Detect which cell encompasses the target text, then output its [x, y] center coordinate. 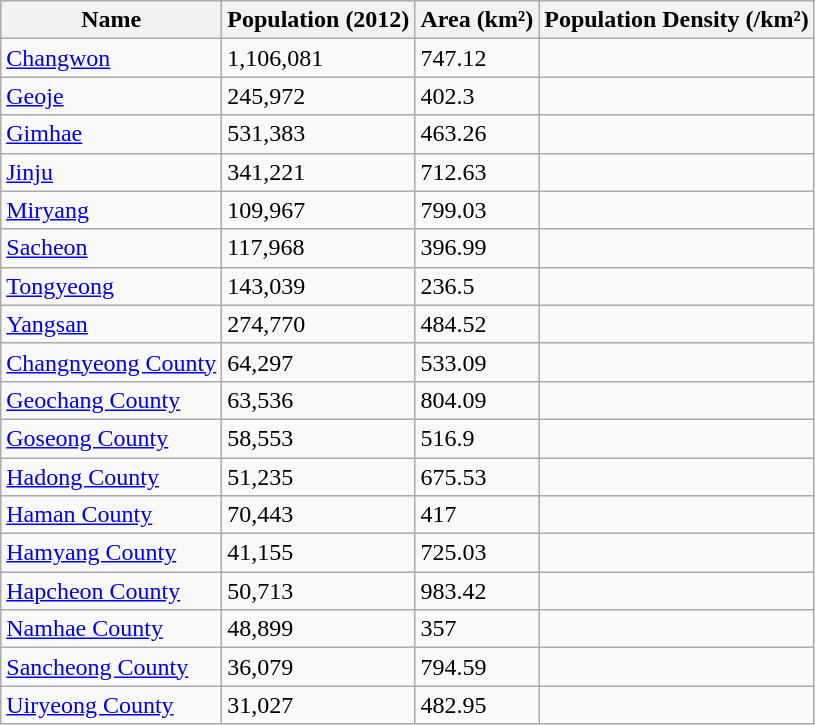
983.42 [477, 591]
Changnyeong County [112, 362]
Hamyang County [112, 553]
Miryang [112, 210]
51,235 [318, 477]
41,155 [318, 553]
58,553 [318, 438]
725.03 [477, 553]
Sancheong County [112, 667]
Gimhae [112, 134]
Namhae County [112, 629]
482.95 [477, 705]
Hapcheon County [112, 591]
Sacheon [112, 248]
48,899 [318, 629]
341,221 [318, 172]
63,536 [318, 400]
712.63 [477, 172]
Population (2012) [318, 20]
Changwon [112, 58]
402.3 [477, 96]
36,079 [318, 667]
143,039 [318, 286]
Hadong County [112, 477]
417 [477, 515]
516.9 [477, 438]
50,713 [318, 591]
117,968 [318, 248]
Uiryeong County [112, 705]
533.09 [477, 362]
463.26 [477, 134]
357 [477, 629]
Name [112, 20]
Goseong County [112, 438]
Population Density (/km²) [677, 20]
109,967 [318, 210]
Yangsan [112, 324]
747.12 [477, 58]
31,027 [318, 705]
Haman County [112, 515]
799.03 [477, 210]
396.99 [477, 248]
Geochang County [112, 400]
274,770 [318, 324]
70,443 [318, 515]
675.53 [477, 477]
Tongyeong [112, 286]
236.5 [477, 286]
531,383 [318, 134]
804.09 [477, 400]
64,297 [318, 362]
Jinju [112, 172]
245,972 [318, 96]
Area (km²) [477, 20]
1,106,081 [318, 58]
Geoje [112, 96]
484.52 [477, 324]
794.59 [477, 667]
